Identify which cell holds the provided text, then report its [x, y] central coordinate. 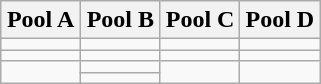
Pool A [41, 20]
Pool B [120, 20]
Pool D [280, 20]
Pool C [200, 20]
